Return [x, y] of the center of cell containing provided text 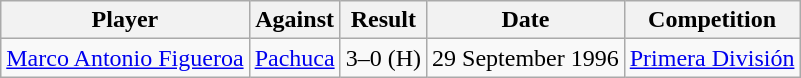
Marco Antonio Figueroa [125, 58]
29 September 1996 [526, 58]
3–0 (H) [383, 58]
Date [526, 20]
Player [125, 20]
Pachuca [294, 58]
Primera División [712, 58]
Result [383, 20]
Competition [712, 20]
Against [294, 20]
